Extract the (X, Y) coordinate from the center of the cell holding the provided text.  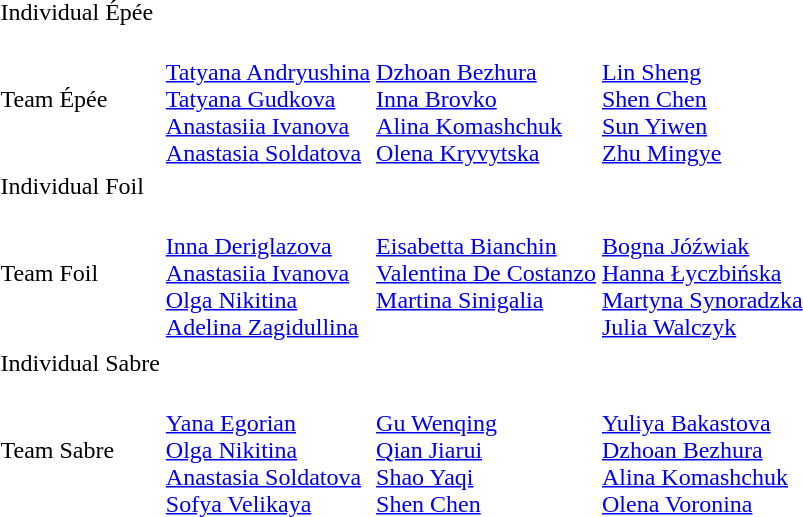
Inna DeriglazovaAnastasiia IvanovaOlga NikitinaAdelina Zagidullina (268, 273)
Tatyana AndryushinaTatyana GudkovaAnastasiia IvanovaAnastasia Soldatova (268, 99)
Eisabetta BianchinValentina De CostanzoMartina Sinigalia (486, 273)
Dzhoan BezhuraInna BrovkoAlina KomashchukOlena Kryvytska (486, 99)
